Find where the given text appears and provide that cell's center as [X, Y] coordinate. 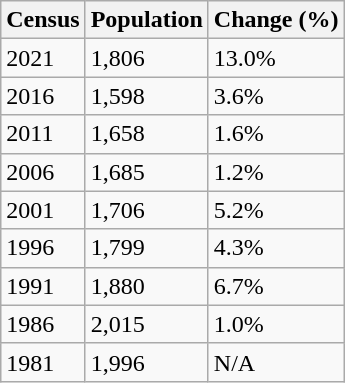
1,658 [146, 134]
3.6% [276, 96]
1,799 [146, 248]
1,806 [146, 58]
2021 [43, 58]
2011 [43, 134]
1986 [43, 324]
6.7% [276, 286]
1,706 [146, 210]
Population [146, 20]
1,685 [146, 172]
N/A [276, 362]
5.2% [276, 210]
1981 [43, 362]
2,015 [146, 324]
2016 [43, 96]
1,598 [146, 96]
2006 [43, 172]
1.0% [276, 324]
1.2% [276, 172]
1996 [43, 248]
4.3% [276, 248]
1,996 [146, 362]
1,880 [146, 286]
2001 [43, 210]
13.0% [276, 58]
Census [43, 20]
Change (%) [276, 20]
1.6% [276, 134]
1991 [43, 286]
